Detect which cell encompasses the target text, then output its (x, y) center coordinate. 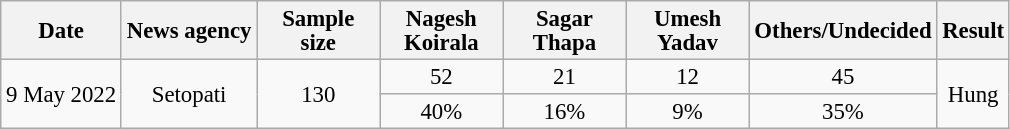
35% (843, 112)
Hung (974, 94)
Sample size (318, 30)
130 (318, 94)
Umesh Yadav (688, 30)
16% (564, 112)
52 (442, 78)
21 (564, 78)
12 (688, 78)
Sagar Thapa (564, 30)
Nagesh Koirala (442, 30)
Result (974, 30)
Setopati (188, 94)
9% (688, 112)
40% (442, 112)
9 May 2022 (62, 94)
Date (62, 30)
45 (843, 78)
News agency (188, 30)
Others/Undecided (843, 30)
